Provide the (X, Y) coordinate of the cell's center where the given text is located.  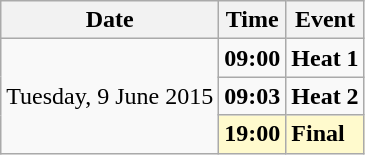
Date (110, 20)
09:03 (252, 96)
Time (252, 20)
Final (325, 134)
Tuesday, 9 June 2015 (110, 96)
Heat 1 (325, 58)
09:00 (252, 58)
Event (325, 20)
19:00 (252, 134)
Heat 2 (325, 96)
